Locate the cell with the specified text and output its (X, Y) center coordinate. 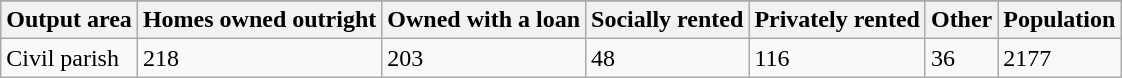
Population (1060, 20)
218 (259, 58)
Civil parish (70, 58)
Other (961, 20)
Owned with a loan (484, 20)
116 (838, 58)
203 (484, 58)
36 (961, 58)
2177 (1060, 58)
Privately rented (838, 20)
Homes owned outright (259, 20)
Output area (70, 20)
Socially rented (668, 20)
48 (668, 58)
